Pinpoint the cell where the given text exists, returning its [x, y] midpoint coordinate. 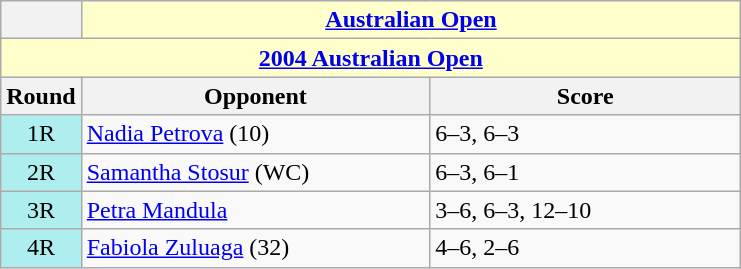
Score [586, 96]
4–6, 2–6 [586, 248]
Fabiola Zuluaga (32) [256, 248]
Petra Mandula [256, 210]
1R [41, 134]
3–6, 6–3, 12–10 [586, 210]
Samantha Stosur (WC) [256, 172]
Round [41, 96]
4R [41, 248]
Nadia Petrova (10) [256, 134]
3R [41, 210]
6–3, 6–3 [586, 134]
6–3, 6–1 [586, 172]
Australian Open [411, 20]
2R [41, 172]
2004 Australian Open [371, 58]
Opponent [256, 96]
